Search for the cell housing the specified text and yield its (x, y) center coordinate. 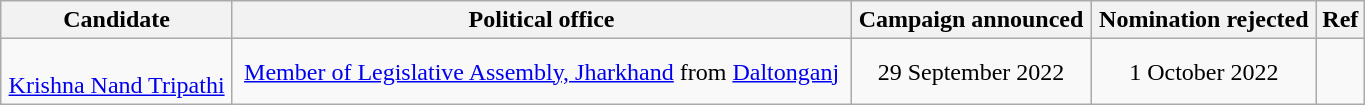
Ref (1340, 20)
Nomination rejected (1204, 20)
Political office (541, 20)
1 October 2022 (1204, 72)
Krishna Nand Tripathi (117, 72)
Campaign announced (972, 20)
29 September 2022 (972, 72)
Candidate (117, 20)
Member of Legislative Assembly, Jharkhand from Daltonganj (541, 72)
